Scan for the cell matching the given text and deliver its [X, Y] coordinate at center. 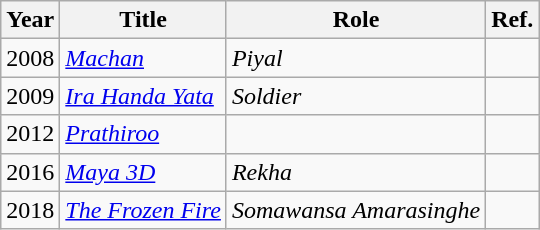
2012 [30, 134]
Rekha [356, 172]
Title [144, 20]
Somawansa Amarasinghe [356, 210]
The Frozen Fire [144, 210]
Machan [144, 58]
Ira Handa Yata [144, 96]
2018 [30, 210]
Prathiroo [144, 134]
Piyal [356, 58]
Soldier [356, 96]
Ref. [512, 20]
Year [30, 20]
2008 [30, 58]
Role [356, 20]
2009 [30, 96]
2016 [30, 172]
Maya 3D [144, 172]
